Return [X, Y] of the center of cell containing provided text 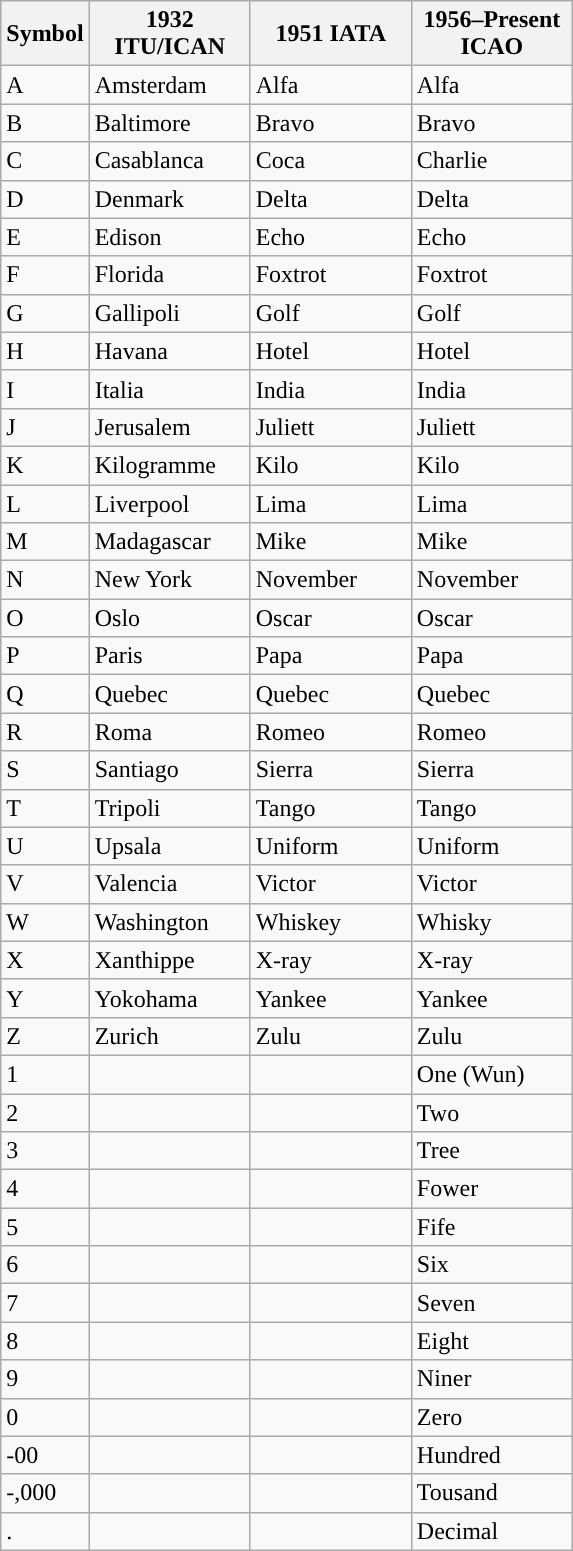
6 [45, 1265]
I [45, 389]
W [45, 922]
Amsterdam [170, 85]
Denmark [170, 199]
X [45, 960]
Fower [492, 1189]
M [45, 542]
A [45, 85]
Edison [170, 237]
4 [45, 1189]
2 [45, 1113]
Symbol [45, 34]
0 [45, 1417]
Tree [492, 1151]
Valencia [170, 884]
Zurich [170, 1036]
Coca [330, 161]
New York [170, 580]
Roma [170, 732]
Washington [170, 922]
Santiago [170, 770]
S [45, 770]
1956–Present ICAO [492, 34]
R [45, 732]
1951 IATA [330, 34]
9 [45, 1379]
1932 ITU/ICAN [170, 34]
3 [45, 1151]
Oslo [170, 618]
Italia [170, 389]
Six [492, 1265]
N [45, 580]
Madagascar [170, 542]
K [45, 465]
Xanthippe [170, 960]
C [45, 161]
8 [45, 1341]
Charlie [492, 161]
Z [45, 1036]
B [45, 123]
Q [45, 694]
-,000 [45, 1493]
Tripoli [170, 808]
7 [45, 1303]
Two [492, 1113]
Florida [170, 275]
Liverpool [170, 503]
Paris [170, 656]
O [45, 618]
Zero [492, 1417]
J [45, 427]
Decimal [492, 1531]
Casablanca [170, 161]
Havana [170, 351]
E [45, 237]
Gallipoli [170, 313]
Whisky [492, 922]
Yokohama [170, 998]
Jerusalem [170, 427]
Hundred [492, 1455]
5 [45, 1227]
L [45, 503]
-00 [45, 1455]
Baltimore [170, 123]
Niner [492, 1379]
G [45, 313]
F [45, 275]
. [45, 1531]
T [45, 808]
1 [45, 1074]
U [45, 846]
P [45, 656]
Y [45, 998]
Seven [492, 1303]
D [45, 199]
V [45, 884]
One (Wun) [492, 1074]
H [45, 351]
Upsala [170, 846]
Eight [492, 1341]
Tousand [492, 1493]
Kilogramme [170, 465]
Whiskey [330, 922]
Fife [492, 1227]
